Find where the given text appears and provide that cell's center as [x, y] coordinate. 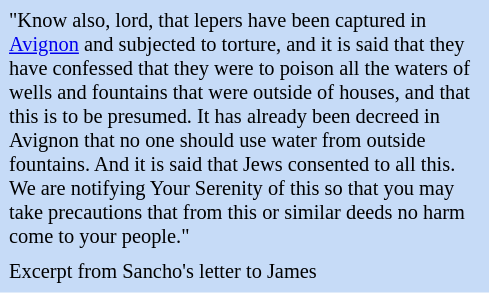
Excerpt from Sancho's letter to James [246, 272]
